Capture the cell that displays the provided text and extract its [x, y] central coordinate. 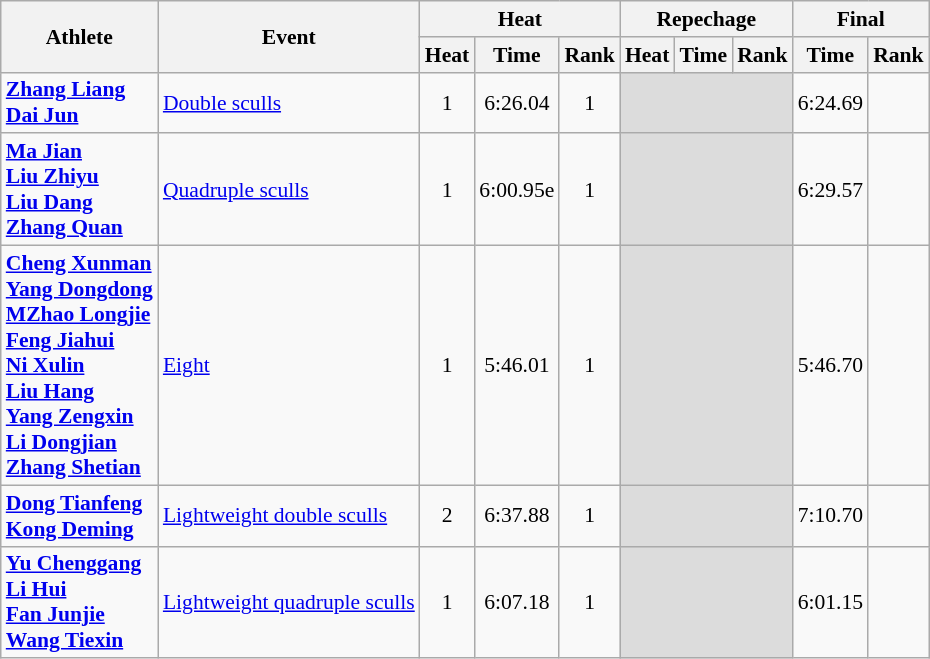
Ma JianLiu ZhiyuLiu DangZhang Quan [80, 190]
Quadruple sculls [289, 190]
Cheng XunmanYang DongdongMZhao LongjieFeng JiahuiNi XulinLiu HangYang ZengxinLi DongjianZhang Shetian [80, 366]
6:01.15 [830, 602]
Repechage [706, 19]
Athlete [80, 36]
7:10.70 [830, 516]
2 [447, 516]
6:26.04 [516, 102]
Lightweight double sculls [289, 516]
6:07.18 [516, 602]
6:00.95e [516, 190]
6:24.69 [830, 102]
6:29.57 [830, 190]
Double sculls [289, 102]
Lightweight quadruple sculls [289, 602]
6:37.88 [516, 516]
Yu ChenggangLi HuiFan JunjieWang Tiexin [80, 602]
Zhang LiangDai Jun [80, 102]
Eight [289, 366]
Event [289, 36]
Dong TianfengKong Deming [80, 516]
5:46.70 [830, 366]
5:46.01 [516, 366]
Final [861, 19]
